Return the [x, y] coordinate for the center point of the cell that contains the specified text.  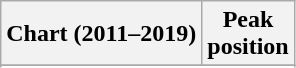
Chart (2011–2019) [102, 34]
Peakposition [248, 34]
